Provide the (x, y) coordinate of the cell's center where the given text is located.  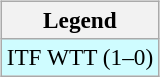
ITF WTT (1–0) (80, 57)
Legend (80, 20)
